Extract the (X, Y) coordinate from the center of the cell holding the provided text.  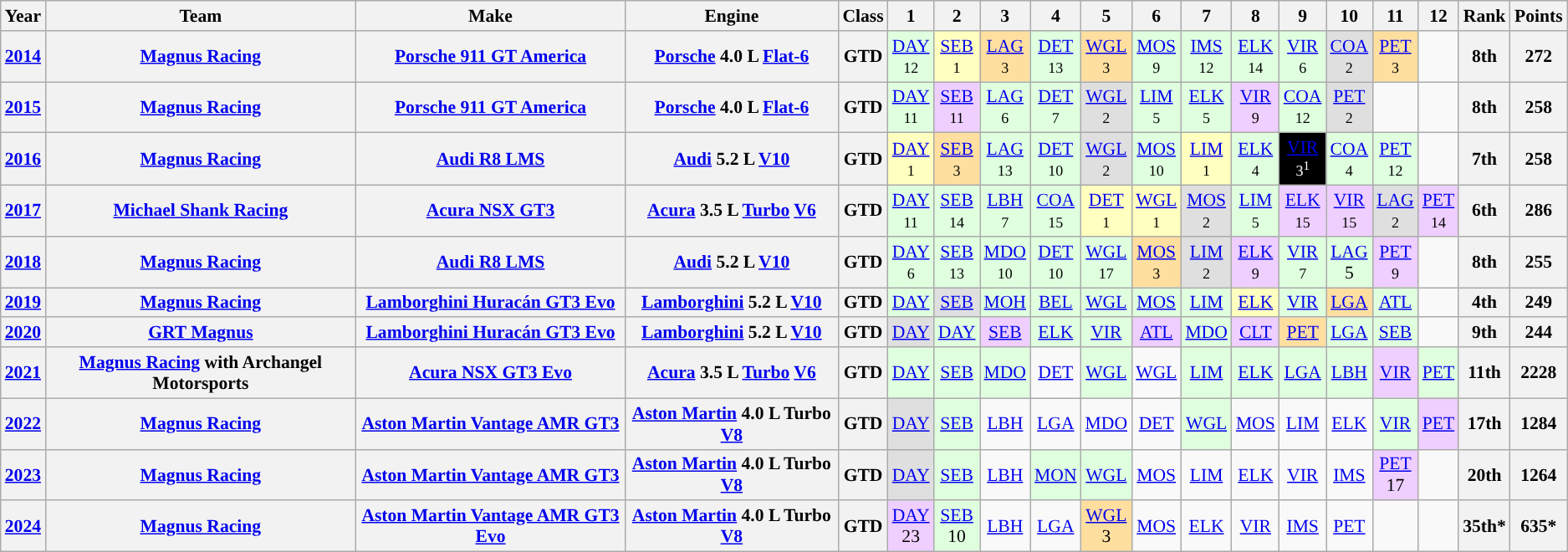
LBH7 (1005, 211)
LAG5 (1350, 263)
LIM2 (1206, 263)
249 (1539, 303)
9th (1484, 333)
DAY23 (912, 527)
9 (1303, 16)
WGL17 (1107, 263)
LAG6 (1005, 107)
1 (912, 16)
VIR31 (1303, 159)
Rank (1484, 16)
286 (1539, 211)
PET9 (1395, 263)
2 (957, 16)
ELK9 (1256, 263)
255 (1539, 263)
2015 (23, 107)
COA15 (1055, 211)
635* (1539, 527)
1284 (1539, 423)
ELK15 (1303, 211)
DET1 (1107, 211)
12 (1438, 16)
2018 (23, 263)
VIR15 (1350, 211)
ELK4 (1256, 159)
Class (863, 16)
MDO10 (1005, 263)
35th* (1484, 527)
IMS12 (1206, 57)
8 (1256, 16)
5 (1107, 16)
WGL1 (1156, 211)
CLT (1256, 333)
LAG3 (1005, 57)
Acura NSX GT3 (491, 211)
SEB10 (957, 527)
20th (1484, 475)
2021 (23, 373)
2017 (23, 211)
Acura NSX GT3 Evo (491, 373)
MOS3 (1156, 263)
11 (1395, 16)
VIR9 (1256, 107)
10 (1350, 16)
DAY1 (912, 159)
2019 (23, 303)
Engine (731, 16)
SEB11 (957, 107)
2024 (23, 527)
2023 (23, 475)
SEB1 (957, 57)
2020 (23, 333)
3 (1005, 16)
1264 (1539, 475)
4 (1055, 16)
LAG2 (1395, 211)
PET17 (1395, 475)
MOS2 (1206, 211)
BEL (1055, 303)
MOH (1005, 303)
2022 (23, 423)
Michael Shank Racing (201, 211)
VIR7 (1303, 263)
PET2 (1350, 107)
MOS10 (1156, 159)
244 (1539, 333)
LIM1 (1206, 159)
Team (201, 16)
COA2 (1350, 57)
4th (1484, 303)
Points (1539, 16)
VIR6 (1303, 57)
COA12 (1303, 107)
DET7 (1055, 107)
2016 (23, 159)
Make (491, 16)
PET3 (1395, 57)
ELK14 (1256, 57)
272 (1539, 57)
17th (1484, 423)
Magnus Racing with Archangel Motorsports (201, 373)
6 (1156, 16)
2228 (1539, 373)
SEB13 (957, 263)
COA4 (1350, 159)
LAG13 (1005, 159)
Year (23, 16)
2014 (23, 57)
DET13 (1055, 57)
GRT Magnus (201, 333)
7th (1484, 159)
DAY6 (912, 263)
PET12 (1395, 159)
6th (1484, 211)
MON (1055, 475)
11th (1484, 373)
7 (1206, 16)
SEB14 (957, 211)
Aston Martin Vantage AMR GT3 Evo (491, 527)
PET14 (1438, 211)
MOS9 (1156, 57)
SEB3 (957, 159)
DAY12 (912, 57)
ELK5 (1206, 107)
